Capture the cell that displays the provided text and extract its [X, Y] central coordinate. 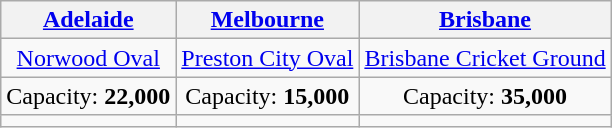
Adelaide [88, 20]
Capacity: 15,000 [268, 96]
Preston City Oval [268, 58]
Norwood Oval [88, 58]
Capacity: 35,000 [485, 96]
Capacity: 22,000 [88, 96]
Melbourne [268, 20]
Brisbane Cricket Ground [485, 58]
Brisbane [485, 20]
